Provide the (X, Y) coordinate of the cell's center where the given text is located.  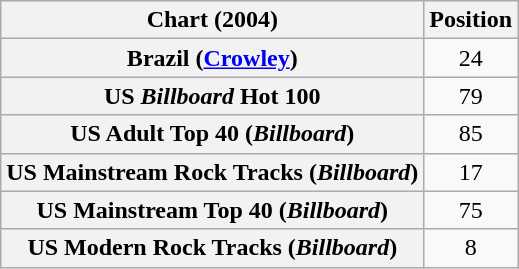
8 (471, 248)
US Billboard Hot 100 (212, 96)
Brazil (Crowley) (212, 58)
Chart (2004) (212, 20)
75 (471, 210)
17 (471, 172)
Position (471, 20)
US Mainstream Top 40 (Billboard) (212, 210)
79 (471, 96)
85 (471, 134)
US Mainstream Rock Tracks (Billboard) (212, 172)
24 (471, 58)
US Modern Rock Tracks (Billboard) (212, 248)
US Adult Top 40 (Billboard) (212, 134)
